Capture the cell that displays the provided text and extract its (X, Y) central coordinate. 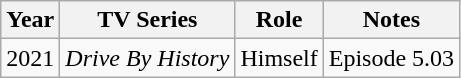
Himself (279, 58)
2021 (30, 58)
Episode 5.03 (391, 58)
Role (279, 20)
TV Series (148, 20)
Notes (391, 20)
Year (30, 20)
Drive By History (148, 58)
